Detect which cell encompasses the target text, then output its [x, y] center coordinate. 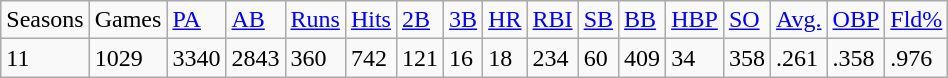
SO [746, 20]
.976 [916, 58]
60 [598, 58]
SB [598, 20]
3B [464, 20]
PA [196, 20]
742 [370, 58]
121 [420, 58]
AB [256, 20]
Seasons [45, 20]
11 [45, 58]
360 [315, 58]
.358 [856, 58]
2B [420, 20]
2843 [256, 58]
34 [695, 58]
Runs [315, 20]
18 [505, 58]
RBI [552, 20]
234 [552, 58]
.261 [798, 58]
HBP [695, 20]
OBP [856, 20]
1029 [128, 58]
BB [642, 20]
Avg. [798, 20]
HR [505, 20]
Fld% [916, 20]
Games [128, 20]
16 [464, 58]
409 [642, 58]
3340 [196, 58]
358 [746, 58]
Hits [370, 20]
